Pinpoint the cell where the given text exists, returning its (x, y) midpoint coordinate. 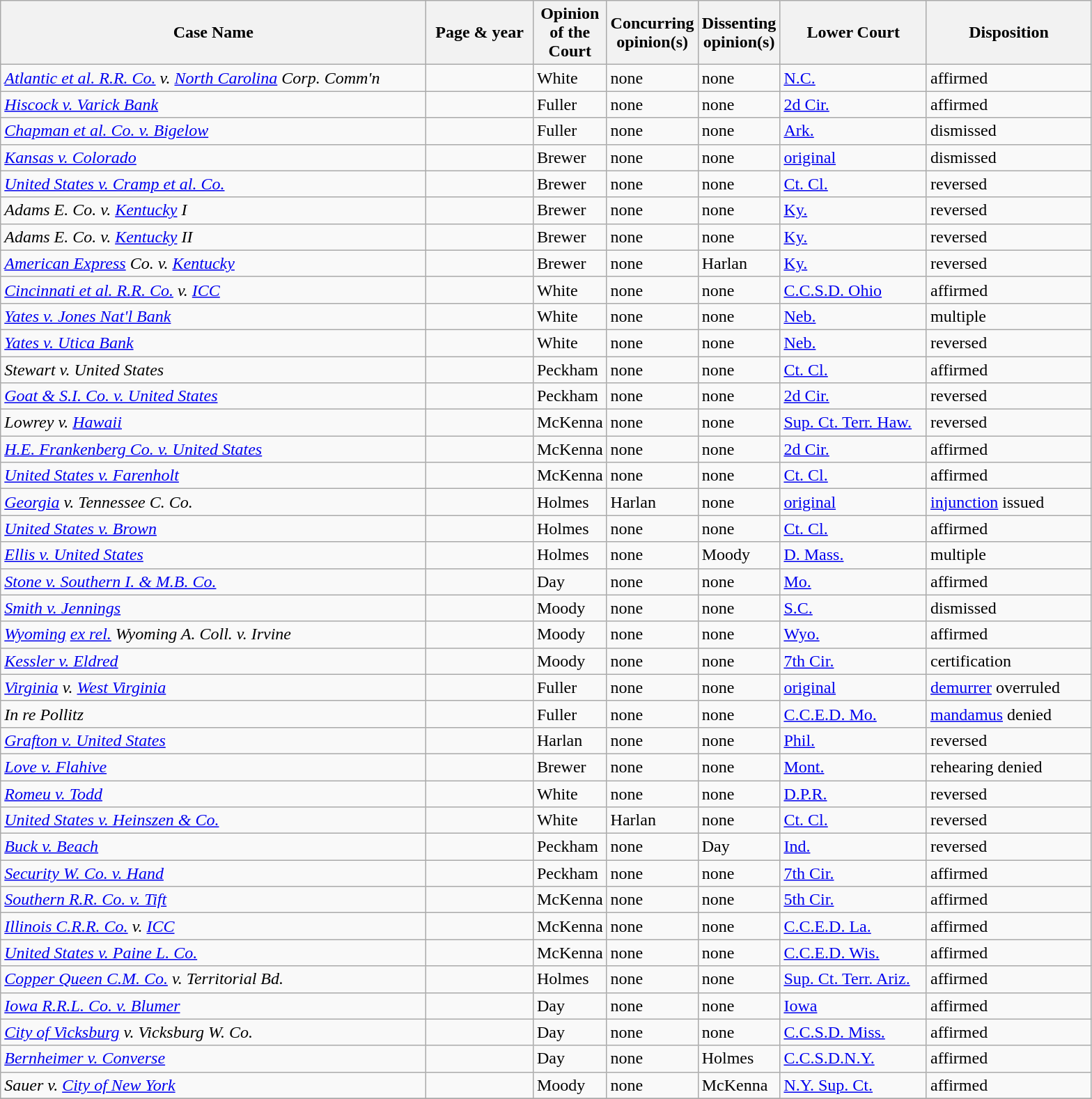
C.C.S.D.N.Y. (854, 1059)
Kessler v. Eldred (213, 661)
Chapman et al. Co. v. Bigelow (213, 131)
United States v. Paine L. Co. (213, 953)
Adams E. Co. v. Kentucky II (213, 237)
Ark. (854, 131)
N.C. (854, 78)
C.C.S.D. Ohio (854, 290)
Copper Queen C.M. Co. v. Territorial Bd. (213, 979)
C.C.E.D. Mo. (854, 714)
Georgia v. Tennessee C. Co. (213, 502)
Love v. Flahive (213, 767)
Stewart v. United States (213, 370)
Ellis v. United States (213, 555)
United States v. Cramp et al. Co. (213, 184)
Mont. (854, 767)
In re Pollitz (213, 714)
C.C.E.D. La. (854, 926)
Security W. Co. v. Hand (213, 873)
demurrer overruled (1008, 687)
S.C. (854, 608)
Lowrey v. Hawaii (213, 423)
H.E. Frankenberg Co. v. United States (213, 449)
Romeu v. Todd (213, 793)
Southern R.R. Co. v. Tift (213, 900)
Ind. (854, 847)
Cincinnati et al. R.R. Co. v. ICC (213, 290)
Mo. (854, 582)
Phil. (854, 740)
United States v. Brown (213, 529)
C.C.E.D. Wis. (854, 953)
United States v. Farenholt (213, 476)
Sauer v. City of New York (213, 1085)
mandamus denied (1008, 714)
Grafton v. United States (213, 740)
Smith v. Jennings (213, 608)
Sup. Ct. Terr. Haw. (854, 423)
Bernheimer v. Converse (213, 1059)
C.C.S.D. Miss. (854, 1032)
Case Name (213, 33)
Page & year (480, 33)
Opinion of the Court (570, 33)
D. Mass. (854, 555)
certification (1008, 661)
Hiscock v. Varick Bank (213, 104)
Iowa R.R.L. Co. v. Blumer (213, 1006)
N.Y. Sup. Ct. (854, 1085)
Wyoming ex rel. Wyoming A. Coll. v. Irvine (213, 634)
United States v. Heinszen & Co. (213, 820)
Illinois C.R.R. Co. v. ICC (213, 926)
5th Cir. (854, 900)
City of Vicksburg v. Vicksburg W. Co. (213, 1032)
Virginia v. West Virginia (213, 687)
Adams E. Co. v. Kentucky I (213, 210)
American Express Co. v. Kentucky (213, 263)
Iowa (854, 1006)
injunction issued (1008, 502)
Lower Court (854, 33)
Stone v. Southern I. & M.B. Co. (213, 582)
Wyo. (854, 634)
Disposition (1008, 33)
rehearing denied (1008, 767)
Buck v. Beach (213, 847)
Atlantic et al. R.R. Co. v. North Carolina Corp. Comm'n (213, 78)
Dissenting opinion(s) (739, 33)
Yates v. Utica Bank (213, 343)
Sup. Ct. Terr. Ariz. (854, 979)
Kansas v. Colorado (213, 157)
Goat & S.I. Co. v. United States (213, 396)
D.P.R. (854, 793)
Concurring opinion(s) (652, 33)
Yates v. Jones Nat'l Bank (213, 316)
